Detect which cell encompasses the target text, then output its (X, Y) center coordinate. 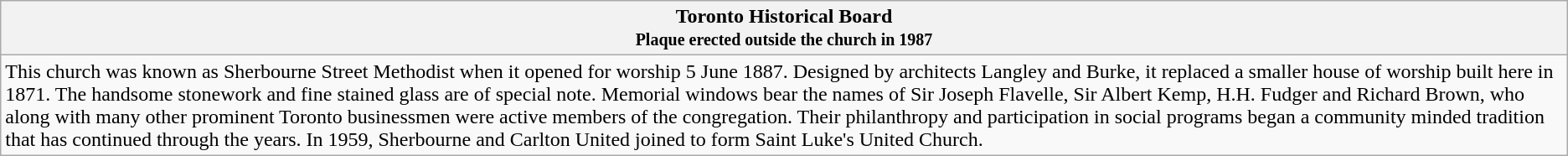
Toronto Historical Board Plaque erected outside the church in 1987 (784, 29)
